Locate the cell with the specified text and output its (x, y) center coordinate. 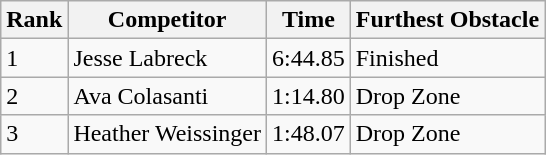
3 (34, 134)
1 (34, 58)
Time (308, 20)
1:48.07 (308, 134)
Competitor (168, 20)
Ava Colasanti (168, 96)
6:44.85 (308, 58)
1:14.80 (308, 96)
Rank (34, 20)
Finished (447, 58)
Jesse Labreck (168, 58)
Heather Weissinger (168, 134)
2 (34, 96)
Furthest Obstacle (447, 20)
